Extract the [x, y] coordinate from the center of the cell holding the provided text.  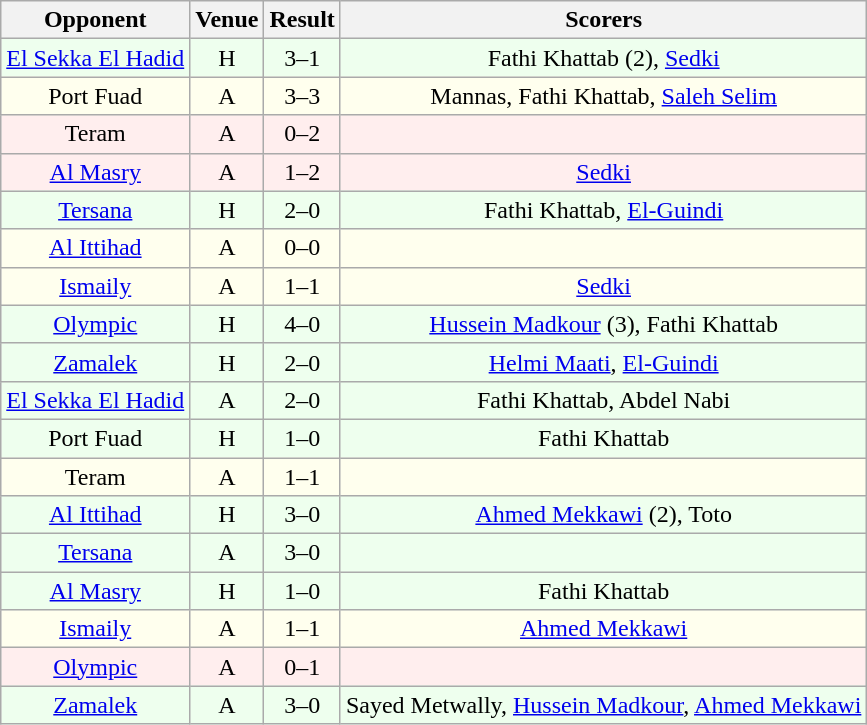
Fathi Khattab (2), Sedki [603, 58]
Result [302, 20]
Fathi Khattab, Abdel Nabi [603, 400]
Opponent [96, 20]
1–2 [302, 172]
4–0 [302, 324]
Ahmed Mekkawi [603, 629]
Fathi Khattab, El-Guindi [603, 210]
Helmi Maati, El-Guindi [603, 362]
Venue [227, 20]
Ahmed Mekkawi (2), Toto [603, 515]
0–0 [302, 248]
3–1 [302, 58]
0–1 [302, 667]
0–2 [302, 134]
Scorers [603, 20]
Mannas, Fathi Khattab, Saleh Selim [603, 96]
Hussein Madkour (3), Fathi Khattab [603, 324]
3–3 [302, 96]
Sayed Metwally, Hussein Madkour, Ahmed Mekkawi [603, 705]
